Provide the [X, Y] coordinate of the cell's center where the given text is located.  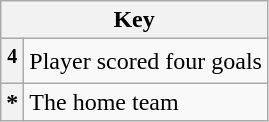
Player scored four goals [146, 62]
4 [12, 62]
* [12, 102]
Key [134, 20]
The home team [146, 102]
